Return the (X, Y) coordinate for the center point of the cell that contains the specified text.  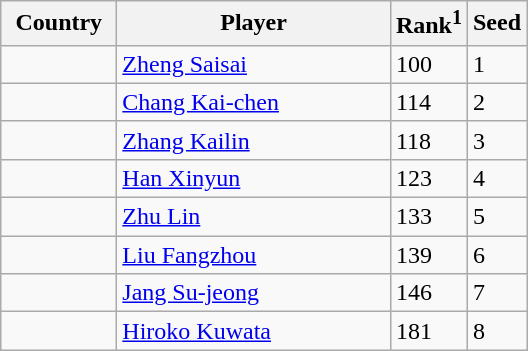
Liu Fangzhou (254, 255)
7 (496, 293)
Zhang Kailin (254, 140)
8 (496, 331)
133 (428, 217)
Han Xinyun (254, 178)
Chang Kai-chen (254, 102)
Seed (496, 24)
139 (428, 255)
1 (496, 64)
146 (428, 293)
5 (496, 217)
2 (496, 102)
Player (254, 24)
Jang Su-jeong (254, 293)
Rank1 (428, 24)
6 (496, 255)
4 (496, 178)
3 (496, 140)
Zheng Saisai (254, 64)
114 (428, 102)
123 (428, 178)
Country (59, 24)
100 (428, 64)
181 (428, 331)
118 (428, 140)
Zhu Lin (254, 217)
Hiroko Kuwata (254, 331)
